Extract the [x, y] coordinate from the center of the cell holding the provided text.  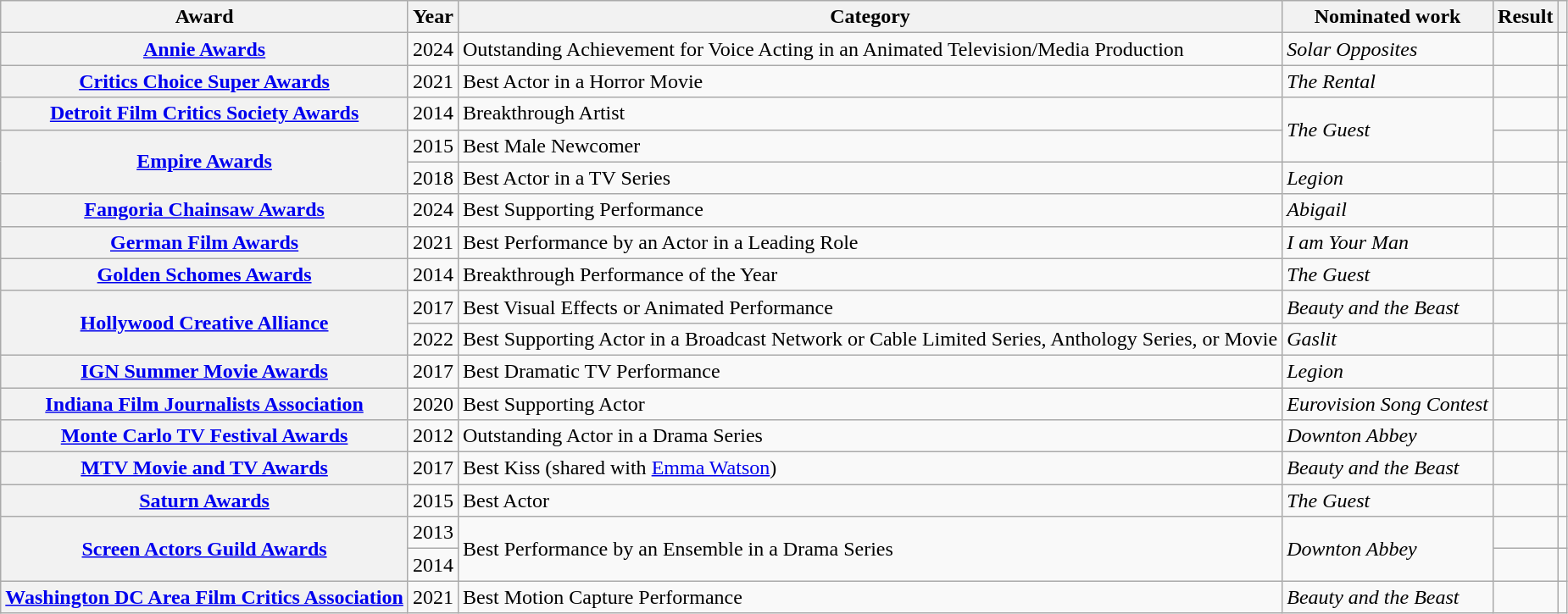
Washington DC Area Film Critics Association [205, 597]
Result [1526, 17]
Year [432, 17]
Best Male Newcomer [870, 146]
Empire Awards [205, 162]
Indiana Film Journalists Association [205, 404]
Best Performance by an Ensemble in a Drama Series [870, 549]
Monte Carlo TV Festival Awards [205, 436]
Solar Opposites [1388, 49]
2020 [432, 404]
MTV Movie and TV Awards [205, 468]
Best Performance by an Actor in a Leading Role [870, 242]
IGN Summer Movie Awards [205, 371]
Best Supporting Performance [870, 210]
Golden Schomes Awards [205, 274]
Nominated work [1388, 17]
Best Kiss (shared with Emma Watson) [870, 468]
Eurovision Song Contest [1388, 404]
Screen Actors Guild Awards [205, 549]
Best Actor [870, 501]
Best Actor in a TV Series [870, 178]
Category [870, 17]
Critics Choice Super Awards [205, 81]
2018 [432, 178]
Fangoria Chainsaw Awards [205, 210]
Best Motion Capture Performance [870, 597]
Best Supporting Actor [870, 404]
Best Visual Effects or Animated Performance [870, 307]
Breakthrough Artist [870, 113]
2012 [432, 436]
Outstanding Achievement for Voice Acting in an Animated Television/Media Production [870, 49]
I am Your Man [1388, 242]
Gaslit [1388, 339]
2013 [432, 533]
Detroit Film Critics Society Awards [205, 113]
Breakthrough Performance of the Year [870, 274]
German Film Awards [205, 242]
Best Supporting Actor in a Broadcast Network or Cable Limited Series, Anthology Series, or Movie [870, 339]
Abigail [1388, 210]
Annie Awards [205, 49]
Best Dramatic TV Performance [870, 371]
The Rental [1388, 81]
Best Actor in a Horror Movie [870, 81]
Award [205, 17]
2022 [432, 339]
Saturn Awards [205, 501]
Outstanding Actor in a Drama Series [870, 436]
Hollywood Creative Alliance [205, 323]
